Output the [x, y] coordinate of the center of the cell containing the given text.  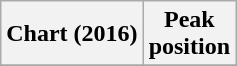
Peak position [189, 34]
Chart (2016) [72, 34]
